Capture the cell that displays the provided text and extract its (x, y) central coordinate. 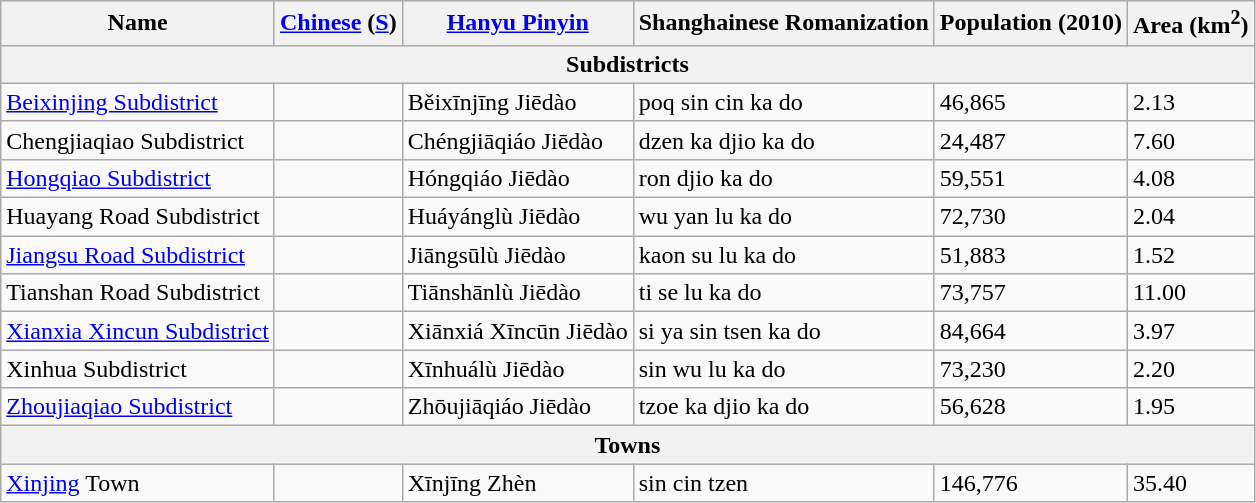
poq sin cin ka do (784, 102)
Chengjiaqiao Subdistrict (138, 140)
Population (2010) (1030, 24)
59,551 (1030, 178)
7.60 (1190, 140)
tzoe ka djio ka do (784, 407)
72,730 (1030, 217)
146,776 (1030, 483)
73,757 (1030, 293)
kaon su lu ka do (784, 255)
46,865 (1030, 102)
ron djio ka do (784, 178)
Zhoujiaqiao Subdistrict (138, 407)
sin wu lu ka do (784, 369)
Hongqiao Subdistrict (138, 178)
Xiānxiá Xīncūn Jiēdào (518, 331)
Chéngjiāqiáo Jiēdào (518, 140)
Xinjing Town (138, 483)
wu yan lu ka do (784, 217)
Tianshan Road Subdistrict (138, 293)
56,628 (1030, 407)
Zhōujiāqiáo Jiēdào (518, 407)
35.40 (1190, 483)
ti se lu ka do (784, 293)
2.13 (1190, 102)
4.08 (1190, 178)
Xīnjīng Zhèn (518, 483)
73,230 (1030, 369)
84,664 (1030, 331)
Běixīnjīng Jiēdào (518, 102)
1.52 (1190, 255)
3.97 (1190, 331)
Hóngqiáo Jiēdào (518, 178)
Chinese (S) (338, 24)
Beixinjing Subdistrict (138, 102)
Name (138, 24)
Xianxia Xincun Subdistrict (138, 331)
Jiāngsūlù Jiēdào (518, 255)
si ya sin tsen ka do (784, 331)
51,883 (1030, 255)
Area (km2) (1190, 24)
Hanyu Pinyin (518, 24)
24,487 (1030, 140)
Shanghainese Romanization (784, 24)
11.00 (1190, 293)
Towns (628, 445)
sin cin tzen (784, 483)
dzen ka djio ka do (784, 140)
1.95 (1190, 407)
Jiangsu Road Subdistrict (138, 255)
Xinhua Subdistrict (138, 369)
2.04 (1190, 217)
Huayang Road Subdistrict (138, 217)
Huáyánglù Jiēdào (518, 217)
Xīnhuálù Jiēdào (518, 369)
Tiānshānlù Jiēdào (518, 293)
Subdistricts (628, 64)
2.20 (1190, 369)
